Search for the cell housing the specified text and yield its [x, y] center coordinate. 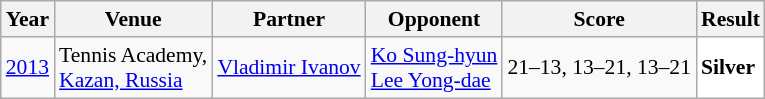
Ko Sung-hyun Lee Yong-dae [434, 68]
Vladimir Ivanov [288, 68]
Opponent [434, 19]
Year [28, 19]
Tennis Academy,Kazan, Russia [133, 68]
Score [599, 19]
Silver [730, 68]
Partner [288, 19]
Venue [133, 19]
21–13, 13–21, 13–21 [599, 68]
2013 [28, 68]
Result [730, 19]
